Capture the cell that displays the provided text and extract its (x, y) central coordinate. 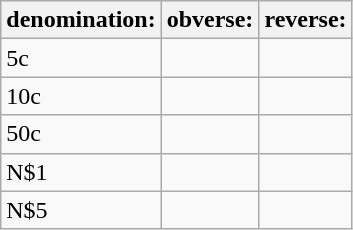
N$1 (81, 172)
reverse: (306, 20)
N$5 (81, 210)
denomination: (81, 20)
5c (81, 58)
10c (81, 96)
obverse: (210, 20)
50c (81, 134)
